Output the (X, Y) coordinate of the center of the cell containing the given text.  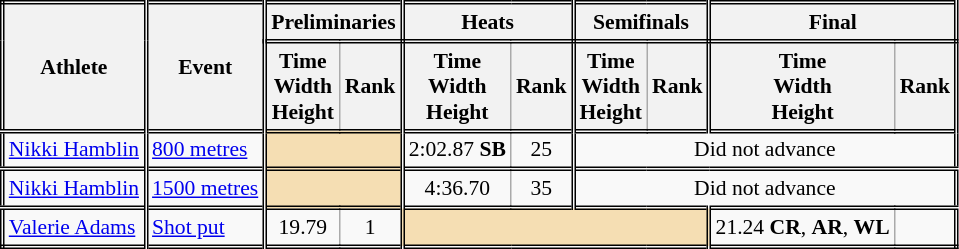
Final (833, 22)
Valerie Adams (74, 228)
Semifinals (641, 22)
4:36.70 (456, 190)
Preliminaries (334, 22)
19.79 (302, 228)
21.24 CR, AR, WL (802, 228)
Heats (488, 22)
35 (542, 190)
25 (542, 150)
Shot put (206, 228)
1500 metres (206, 190)
800 metres (206, 150)
Athlete (74, 67)
2:02.87 SB (456, 150)
Event (206, 67)
1 (370, 228)
